Find where the given text appears and provide that cell's center as [X, Y] coordinate. 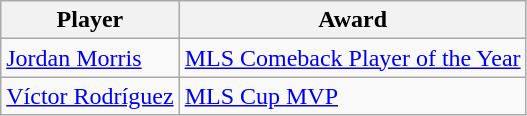
Award [352, 20]
Jordan Morris [90, 58]
MLS Cup MVP [352, 96]
MLS Comeback Player of the Year [352, 58]
Player [90, 20]
Víctor Rodríguez [90, 96]
